Find where the given text appears and provide that cell's center as (x, y) coordinate. 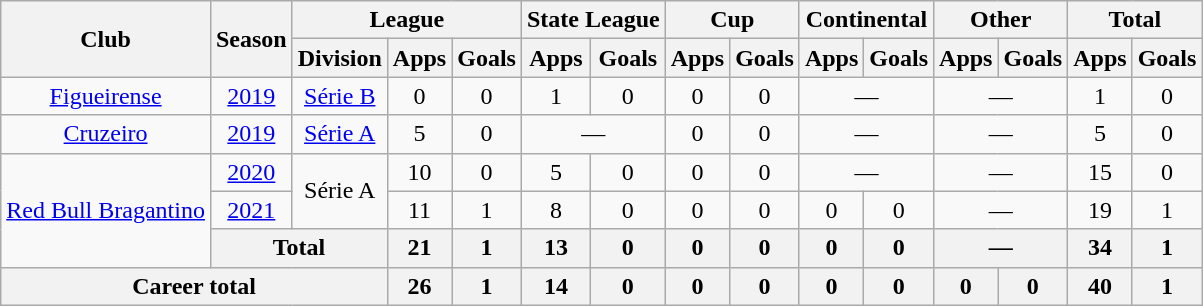
Cup (732, 20)
Club (106, 39)
26 (419, 286)
Career total (194, 286)
Cruzeiro (106, 134)
15 (1100, 172)
40 (1100, 286)
Season (251, 39)
League (406, 20)
2020 (251, 172)
Other (1001, 20)
Continental (866, 20)
34 (1100, 248)
11 (419, 210)
2021 (251, 210)
State League (593, 20)
13 (556, 248)
Figueirense (106, 96)
Série B (340, 96)
19 (1100, 210)
10 (419, 172)
21 (419, 248)
Red Bull Bragantino (106, 210)
14 (556, 286)
Division (340, 58)
8 (556, 210)
